Identify which cell holds the provided text, then report its [x, y] central coordinate. 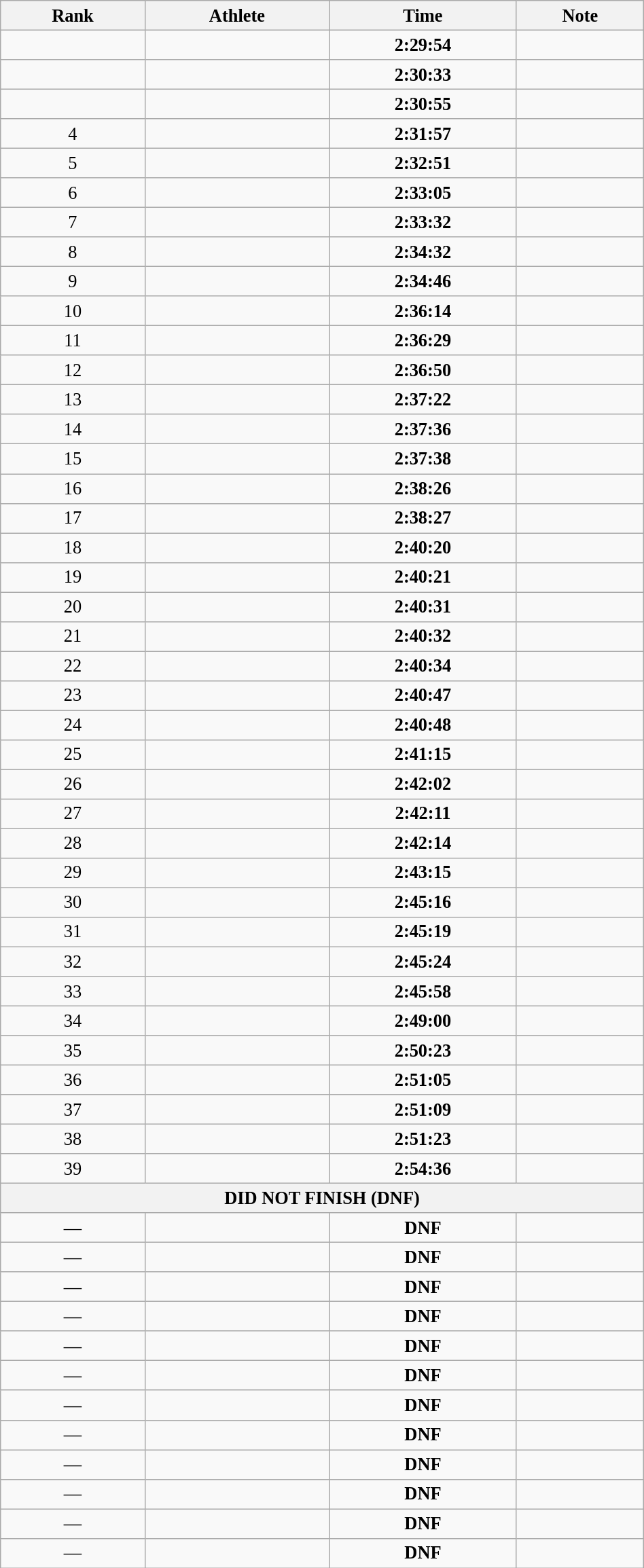
2:30:55 [423, 104]
19 [73, 577]
2:29:54 [423, 45]
36 [73, 1080]
2:38:26 [423, 488]
2:40:20 [423, 547]
2:42:02 [423, 784]
2:40:31 [423, 606]
2:40:34 [423, 666]
10 [73, 311]
2:42:14 [423, 843]
7 [73, 222]
2:51:23 [423, 1139]
2:51:05 [423, 1080]
21 [73, 636]
12 [73, 370]
24 [73, 725]
2:30:33 [423, 74]
26 [73, 784]
4 [73, 134]
20 [73, 606]
2:49:00 [423, 1021]
35 [73, 1050]
Athlete [236, 15]
14 [73, 429]
16 [73, 488]
2:50:23 [423, 1050]
2:45:58 [423, 991]
2:37:22 [423, 399]
Note [580, 15]
2:40:32 [423, 636]
2:41:15 [423, 754]
22 [73, 666]
18 [73, 547]
2:51:09 [423, 1110]
2:32:51 [423, 163]
2:40:48 [423, 725]
2:40:47 [423, 695]
2:31:57 [423, 134]
6 [73, 193]
2:36:14 [423, 311]
2:45:19 [423, 932]
39 [73, 1169]
25 [73, 754]
2:45:24 [423, 962]
23 [73, 695]
2:36:50 [423, 370]
2:42:11 [423, 814]
2:36:29 [423, 340]
2:34:46 [423, 281]
2:37:38 [423, 459]
2:33:32 [423, 222]
11 [73, 340]
2:37:36 [423, 429]
38 [73, 1139]
27 [73, 814]
5 [73, 163]
2:40:21 [423, 577]
33 [73, 991]
9 [73, 281]
8 [73, 252]
31 [73, 932]
32 [73, 962]
2:33:05 [423, 193]
Rank [73, 15]
13 [73, 399]
Time [423, 15]
34 [73, 1021]
2:38:27 [423, 518]
15 [73, 459]
29 [73, 873]
2:34:32 [423, 252]
28 [73, 843]
2:54:36 [423, 1169]
37 [73, 1110]
30 [73, 902]
2:43:15 [423, 873]
17 [73, 518]
2:45:16 [423, 902]
DID NOT FINISH (DNF) [322, 1198]
